Determine the [X, Y] coordinate at the center of the cell enclosing the given text.  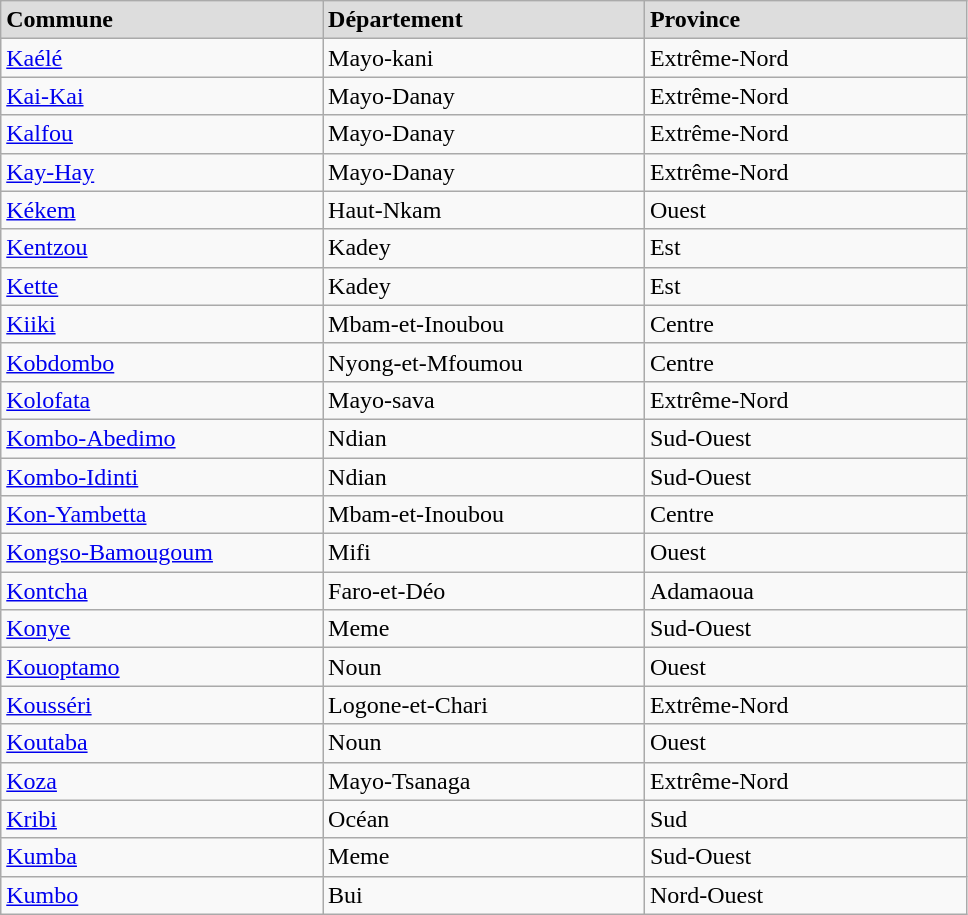
Kongso-Bamougoum [162, 553]
Kribi [162, 819]
Konye [162, 629]
Haut-Nkam [484, 210]
Kousséri [162, 705]
Kékem [162, 210]
Kiiki [162, 324]
Faro-et-Déo [484, 591]
Océan [484, 819]
Mayo-sava [484, 400]
Kouoptamo [162, 667]
Kobdombo [162, 362]
Mifi [484, 553]
Mayo-kani [484, 58]
Koza [162, 781]
Kombo-Abedimo [162, 438]
Kette [162, 286]
Kon-Yambetta [162, 515]
Bui [484, 895]
Adamaoua [805, 591]
Logone-et-Chari [484, 705]
Nord-Ouest [805, 895]
Mayo-Tsanaga [484, 781]
Kumbo [162, 895]
Kombo-Idinti [162, 477]
Kumba [162, 857]
Kalfou [162, 134]
Sud [805, 819]
Koutaba [162, 743]
Kentzou [162, 248]
Kay-Hay [162, 172]
Kaélé [162, 58]
Département [484, 20]
Kontcha [162, 591]
Kai-Kai [162, 96]
Province [805, 20]
Commune [162, 20]
Kolofata [162, 400]
Nyong-et-Mfoumou [484, 362]
